Return [x, y] of the center of cell containing provided text 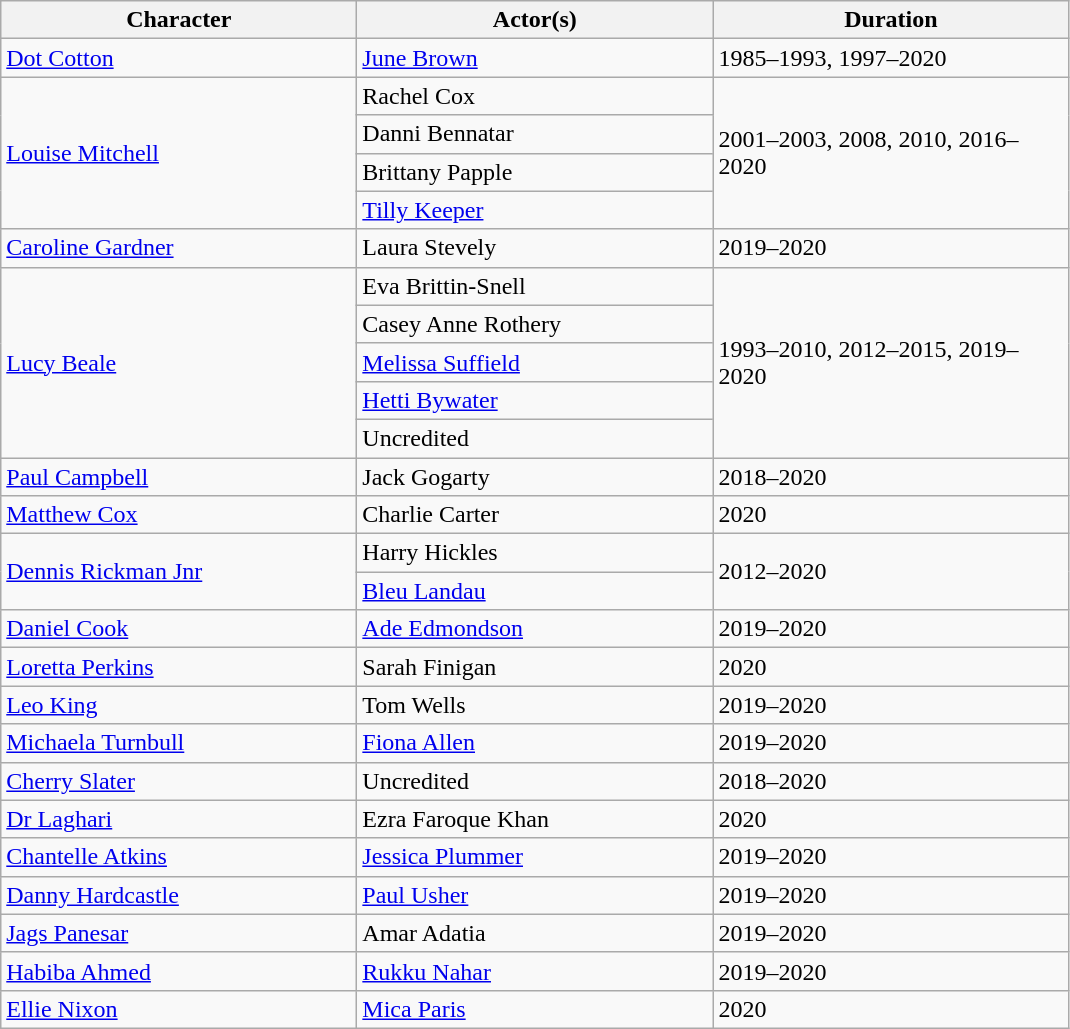
Ezra Faroque Khan [535, 819]
Lucy Beale [179, 362]
Habiba Ahmed [179, 971]
Brittany Papple [535, 172]
Laura Stevely [535, 248]
2012–2020 [891, 572]
Harry Hickles [535, 553]
Sarah Finigan [535, 667]
Louise Mitchell [179, 153]
Charlie Carter [535, 515]
Rachel Cox [535, 96]
Paul Usher [535, 895]
Fiona Allen [535, 743]
Danni Bennatar [535, 134]
Danny Hardcastle [179, 895]
Rukku Nahar [535, 971]
Eva Brittin-Snell [535, 286]
Dot Cotton [179, 58]
Matthew Cox [179, 515]
Tilly Keeper [535, 210]
Dr Laghari [179, 819]
Mica Paris [535, 1009]
Amar Adatia [535, 933]
Duration [891, 20]
Actor(s) [535, 20]
Michaela Turnbull [179, 743]
Caroline Gardner [179, 248]
Daniel Cook [179, 629]
Chantelle Atkins [179, 857]
Ellie Nixon [179, 1009]
Paul Campbell [179, 477]
Jags Panesar [179, 933]
Dennis Rickman Jnr [179, 572]
Loretta Perkins [179, 667]
Cherry Slater [179, 781]
Hetti Bywater [535, 400]
Leo King [179, 705]
June Brown [535, 58]
Jack Gogarty [535, 477]
Bleu Landau [535, 591]
Casey Anne Rothery [535, 324]
1993–2010, 2012–2015, 2019–2020 [891, 362]
Ade Edmondson [535, 629]
Jessica Plummer [535, 857]
Character [179, 20]
Tom Wells [535, 705]
2001–2003, 2008, 2010, 2016–2020 [891, 153]
1985–1993, 1997–2020 [891, 58]
Melissa Suffield [535, 362]
